Search for the cell housing the specified text and yield its (X, Y) center coordinate. 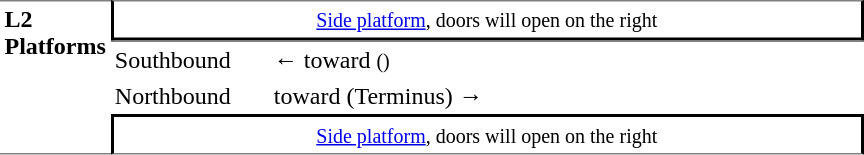
L2Platforms (55, 77)
Southbound (190, 59)
← toward () (566, 59)
Northbound (190, 96)
toward (Terminus) → (566, 96)
